Determine the (X, Y) coordinate at the center of the cell enclosing the given text.  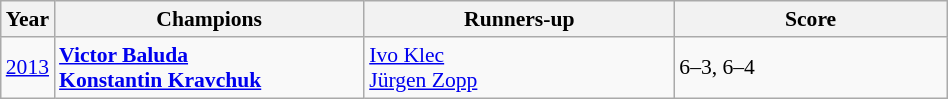
2013 (28, 68)
Runners-up (519, 19)
Score (810, 19)
Victor Baluda Konstantin Kravchuk (209, 68)
Champions (209, 19)
Ivo Klec Jürgen Zopp (519, 68)
Year (28, 19)
6–3, 6–4 (810, 68)
